Locate the cell with the specified text and output its (x, y) center coordinate. 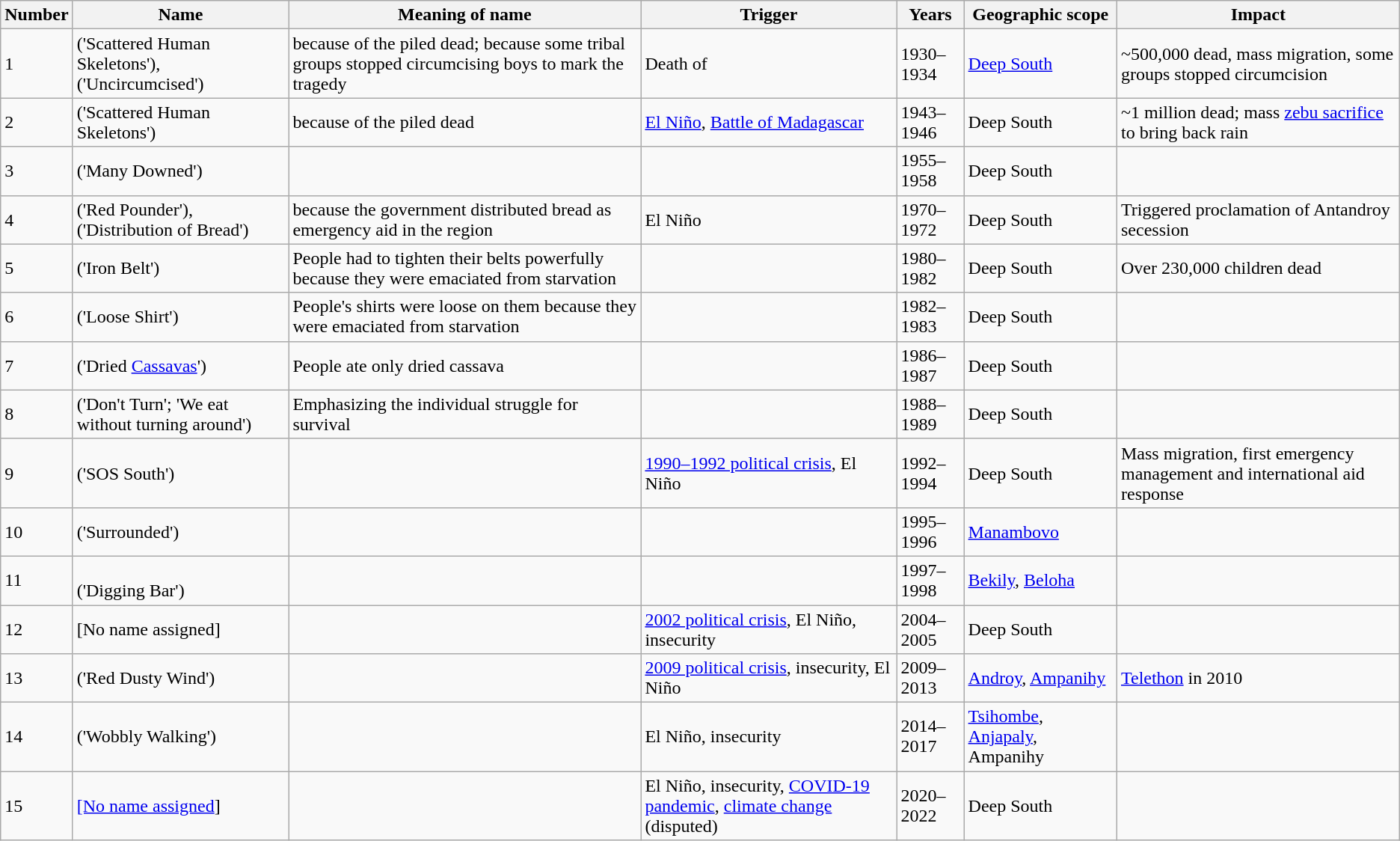
Androy, Ampanihy (1040, 678)
Death of (769, 64)
('Digging Bar') (181, 581)
2009–2013 (930, 678)
El Niño, insecurity, COVID-19 pandemic, climate change (disputed) (769, 806)
1982–1983 (930, 317)
12 (37, 629)
El Niño (769, 220)
1943–1946 (930, 123)
('SOS South') (181, 473)
Tsihombe, Anjapaly, Ampanihy (1040, 737)
Triggered proclamation of Antandroy secession (1258, 220)
2 (37, 123)
Geographic scope (1040, 15)
1930–1934 (930, 64)
People had to tighten their belts powerfully because they were emaciated from starvation (465, 268)
Over 230,000 children dead (1258, 268)
3 (37, 171)
1955–1958 (930, 171)
('Red Dusty Wind') (181, 678)
because the government distributed bread as emergency aid in the region (465, 220)
1986–1987 (930, 365)
Trigger (769, 15)
2002 political crisis, El Niño, insecurity (769, 629)
Number (37, 15)
1997–1998 (930, 581)
because of the piled dead; because some tribal groups stopped circumcising boys to mark the tragedy (465, 64)
El Niño, Battle of Madagascar (769, 123)
15 (37, 806)
People ate only dried cassava (465, 365)
13 (37, 678)
6 (37, 317)
8 (37, 415)
Mass migration, first emergency management and international aid response (1258, 473)
4 (37, 220)
People's shirts were loose on them because they were emaciated from starvation (465, 317)
1970–1972 (930, 220)
Meaning of name (465, 15)
2004–2005 (930, 629)
5 (37, 268)
('Red Pounder'), ('Distribution of Bread') (181, 220)
9 (37, 473)
2020–2022 (930, 806)
('Scattered Human Skeletons'), ('Uncircumcised') (181, 64)
~1 million dead; mass zebu sacrifice to bring back rain (1258, 123)
1988–1989 (930, 415)
2009 political crisis, insecurity, El Niño (769, 678)
7 (37, 365)
11 (37, 581)
1 (37, 64)
('Loose Shirt') (181, 317)
Emphasizing the individual struggle for survival (465, 415)
('Don't Turn'; 'We eat without turning around') (181, 415)
1990–1992 political crisis, El Niño (769, 473)
because of the piled dead (465, 123)
('Wobbly Walking') (181, 737)
('Iron Belt') (181, 268)
Years (930, 15)
Name (181, 15)
El Niño, insecurity (769, 737)
14 (37, 737)
Manambovo (1040, 531)
('Surrounded') (181, 531)
Telethon in 2010 (1258, 678)
10 (37, 531)
('Scattered Human Skeletons') (181, 123)
('Many Downed') (181, 171)
1992–1994 (930, 473)
Bekily, Beloha (1040, 581)
Impact (1258, 15)
1980–1982 (930, 268)
('Dried Cassavas') (181, 365)
2014–2017 (930, 737)
~500,000 dead, mass migration, some groups stopped circumcision (1258, 64)
1995–1996 (930, 531)
